Locate the cell with the specified text and output its (x, y) center coordinate. 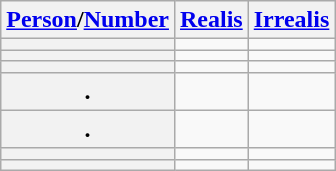
Irrealis (292, 20)
Realis (211, 20)
Person/Number (88, 20)
